Pinpoint the cell where the given text exists, returning its (x, y) midpoint coordinate. 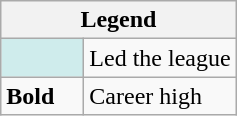
Bold (42, 96)
Led the league (160, 58)
Career high (160, 96)
Legend (118, 20)
